Locate the cell with the specified text and output its [X, Y] center coordinate. 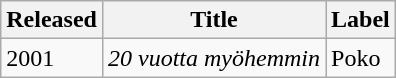
Released [52, 20]
Poko [361, 58]
Title [214, 20]
2001 [52, 58]
20 vuotta myöhemmin [214, 58]
Label [361, 20]
